Output the (x, y) coordinate of the center of the cell containing the given text.  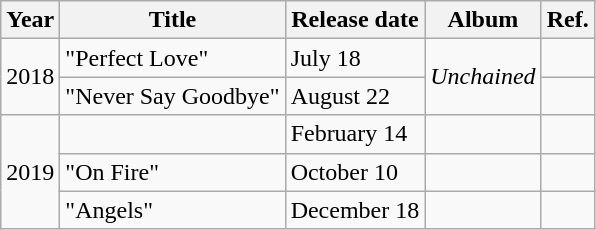
December 18 (355, 210)
Release date (355, 20)
"Perfect Love" (172, 58)
2018 (30, 77)
Unchained (483, 77)
2019 (30, 172)
Year (30, 20)
February 14 (355, 134)
Title (172, 20)
Album (483, 20)
"Never Say Goodbye" (172, 96)
Ref. (568, 20)
August 22 (355, 96)
July 18 (355, 58)
October 10 (355, 172)
"On Fire" (172, 172)
"Angels" (172, 210)
